For the text-containing cell, return its midpoint in (x, y) coordinate format. 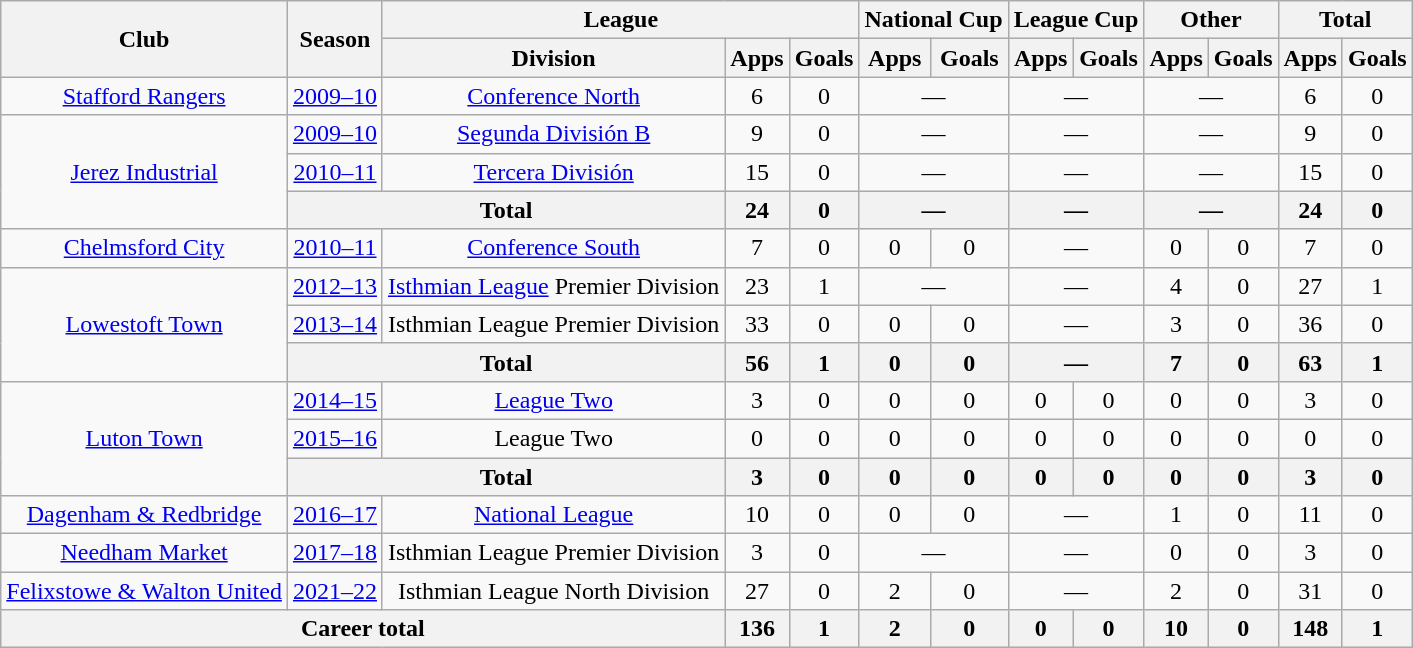
2017–18 (334, 553)
Segunda División B (553, 134)
63 (1310, 362)
23 (757, 286)
136 (757, 629)
Conference South (553, 248)
League (620, 20)
Dagenham & Redbridge (144, 515)
League Cup (1076, 20)
148 (1310, 629)
2015–16 (334, 438)
33 (757, 324)
2012–13 (334, 286)
56 (757, 362)
National League (553, 515)
Career total (363, 629)
11 (1310, 515)
Stafford Rangers (144, 96)
Isthmian League North Division (553, 591)
Conference North (553, 96)
National Cup (934, 20)
36 (1310, 324)
2016–17 (334, 515)
4 (1176, 286)
Tercera División (553, 172)
Other (1211, 20)
Division (553, 58)
31 (1310, 591)
Felixstowe & Walton United (144, 591)
Season (334, 39)
2014–15 (334, 400)
Lowestoft Town (144, 324)
Needham Market (144, 553)
2021–22 (334, 591)
Luton Town (144, 438)
Chelmsford City (144, 248)
Jerez Industrial (144, 172)
2013–14 (334, 324)
Club (144, 39)
